Pinpoint the cell where the given text exists, returning its (X, Y) midpoint coordinate. 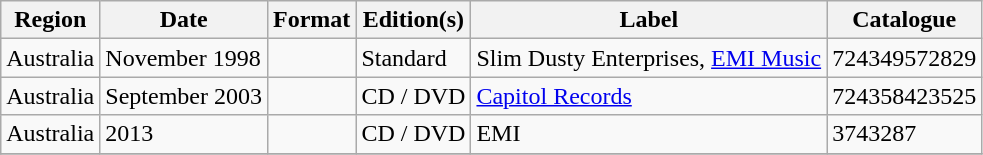
Catalogue (904, 20)
3743287 (904, 134)
Standard (414, 58)
724349572829 (904, 58)
Edition(s) (414, 20)
Date (184, 20)
Slim Dusty Enterprises, EMI Music (649, 58)
September 2003 (184, 96)
2013 (184, 134)
Region (50, 20)
EMI (649, 134)
Format (311, 20)
724358423525 (904, 96)
Label (649, 20)
Capitol Records (649, 96)
November 1998 (184, 58)
